Return the (x, y) coordinate for the center point of the cell that contains the specified text.  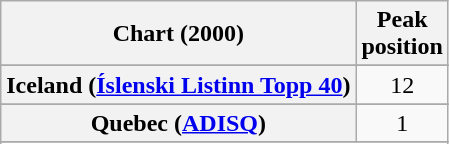
Iceland (Íslenski Listinn Topp 40) (178, 85)
12 (402, 85)
Peakposition (402, 34)
Chart (2000) (178, 34)
Quebec (ADISQ) (178, 123)
1 (402, 123)
